Search for the cell housing the specified text and yield its [X, Y] center coordinate. 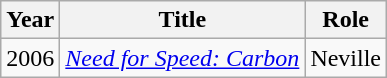
Title [182, 20]
2006 [30, 58]
Year [30, 20]
Need for Speed: Carbon [182, 58]
Role [346, 20]
Neville [346, 58]
